Scan for the cell matching the given text and deliver its (x, y) coordinate at center. 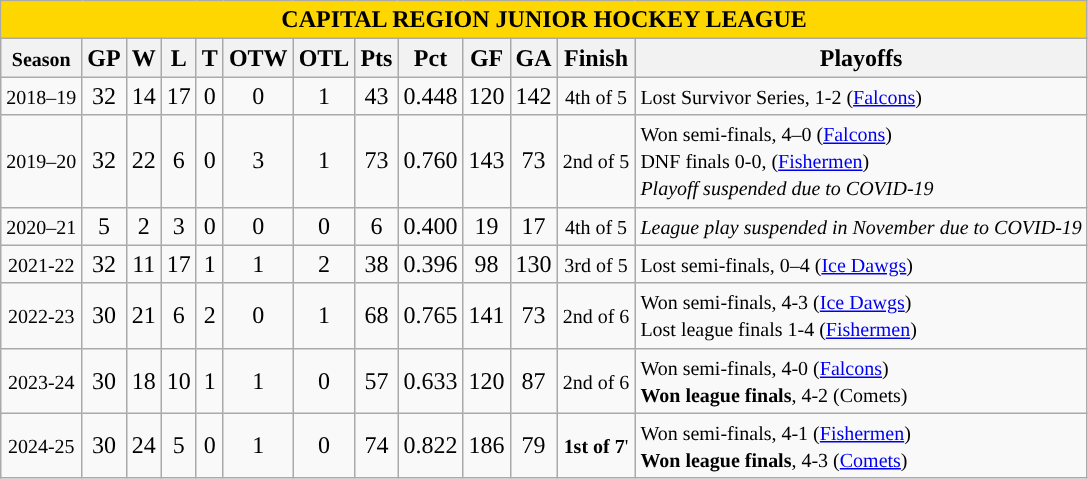
OTW (258, 58)
CAPITAL REGION JUNIOR HOCKEY LEAGUE (544, 20)
Playoffs (861, 58)
0.760 (430, 161)
57 (376, 380)
GF (486, 58)
74 (376, 446)
1st of 7' (596, 446)
68 (376, 316)
19 (486, 226)
T (210, 58)
OTL (324, 58)
11 (144, 264)
Won semi-finals, 4-3 (Ice Dawgs)Lost league finals 1-4 (Fishermen) (861, 316)
GA (534, 58)
Won semi-finals, 4-0 (Falcons)Won league finals, 4-2 (Comets) (861, 380)
43 (376, 96)
10 (178, 380)
2018–19 (42, 96)
0.396 (430, 264)
3rd of 5 (596, 264)
Won semi-finals, 4-1 (Fishermen)Won league finals, 4-3 (Comets) (861, 446)
2023-24 (42, 380)
79 (534, 446)
Lost Survivor Series, 1-2 (Falcons) (861, 96)
87 (534, 380)
186 (486, 446)
League play suspended in November due to COVID-19 (861, 226)
0.822 (430, 446)
Finish (596, 58)
141 (486, 316)
2022-23 (42, 316)
2024-25 (42, 446)
2nd of 5 (596, 161)
38 (376, 264)
Pts (376, 58)
2019–20 (42, 161)
L (178, 58)
0.400 (430, 226)
Won semi-finals, 4–0 (Falcons)DNF finals 0-0, (Fishermen)Playoff suspended due to COVID-19 (861, 161)
143 (486, 161)
24 (144, 446)
18 (144, 380)
22 (144, 161)
2021-22 (42, 264)
Lost semi-finals, 0–4 (Ice Dawgs) (861, 264)
0.448 (430, 96)
98 (486, 264)
0.633 (430, 380)
Pct (430, 58)
142 (534, 96)
130 (534, 264)
2020–21 (42, 226)
Season (42, 58)
0.765 (430, 316)
W (144, 58)
GP (104, 58)
21 (144, 316)
14 (144, 96)
